Detect which cell encompasses the target text, then output its [X, Y] center coordinate. 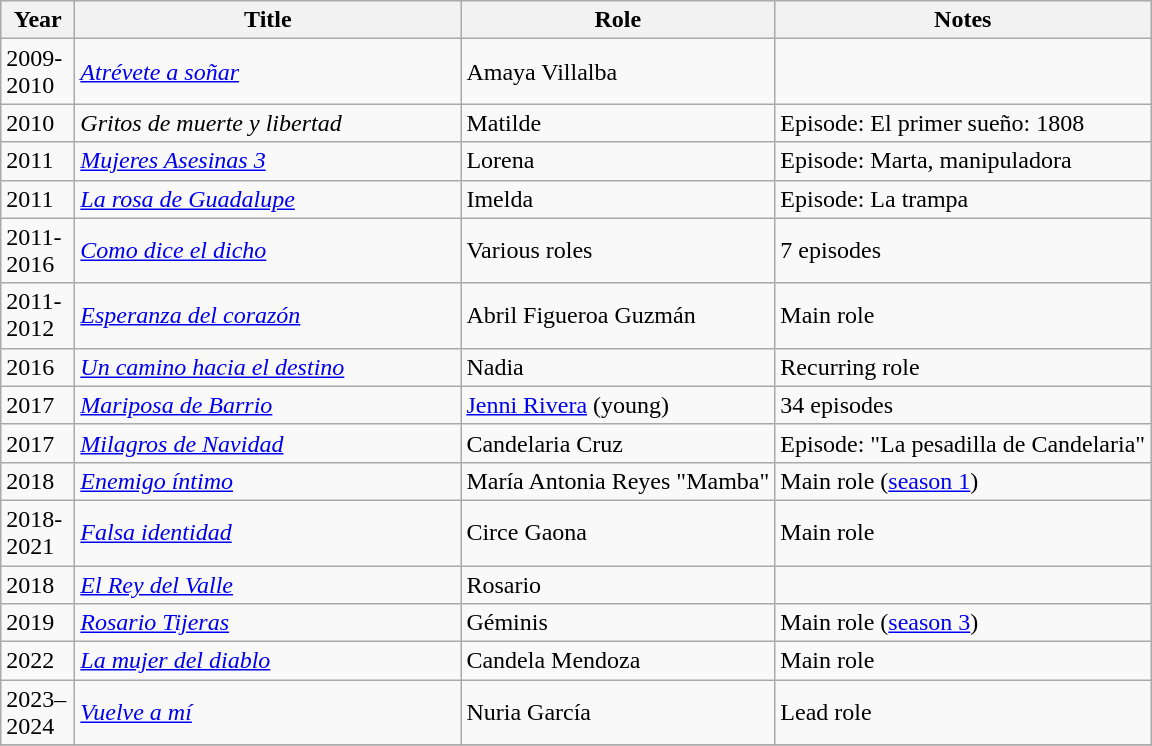
Episode: "La pesadilla de Candelaria" [963, 443]
Circe Gaona [618, 532]
Main role (season 3) [963, 623]
Episode: Marta, manipuladora [963, 161]
34 episodes [963, 405]
Jenni Rivera (young) [618, 405]
2010 [38, 123]
Lead role [963, 712]
Rosario [618, 585]
Atrévete a soñar [268, 72]
Lorena [618, 161]
Esperanza del corazón [268, 316]
2018-2021 [38, 532]
2019 [38, 623]
Year [38, 20]
Episode: El primer sueño: 1808 [963, 123]
Un camino hacia el destino [268, 367]
2016 [38, 367]
Main role (season 1) [963, 481]
Matilde [618, 123]
Recurring role [963, 367]
Géminis [618, 623]
El Rey del Valle [268, 585]
Title [268, 20]
María Antonia Reyes "Mamba" [618, 481]
Vuelve a mí [268, 712]
Candela Mendoza [618, 661]
Nadia [618, 367]
Imelda [618, 199]
Enemigo íntimo [268, 481]
Episode: La trampa [963, 199]
2011-2016 [38, 250]
Mujeres Asesinas 3 [268, 161]
Falsa identidad [268, 532]
Amaya Villalba [618, 72]
Como dice el dicho [268, 250]
2011-2012 [38, 316]
2022 [38, 661]
Mariposa de Barrio [268, 405]
7 episodes [963, 250]
2023–2024 [38, 712]
Role [618, 20]
Various roles [618, 250]
Abril Figueroa Guzmán [618, 316]
Nuria García [618, 712]
La mujer del diablo [268, 661]
Rosario Tijeras [268, 623]
2009-2010 [38, 72]
Notes [963, 20]
Milagros de Navidad [268, 443]
Gritos de muerte y libertad [268, 123]
Candelaria Cruz [618, 443]
La rosa de Guadalupe [268, 199]
